Output the [X, Y] coordinate of the center of the cell containing the given text.  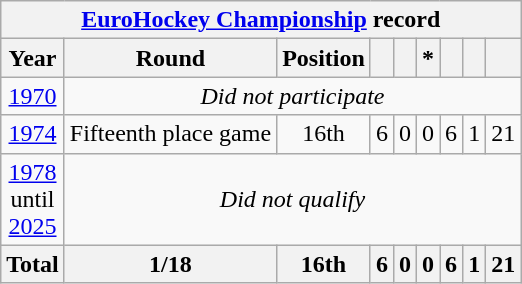
* [428, 58]
EuroHockey Championship record [261, 20]
Did not participate [292, 96]
Total [33, 264]
Year [33, 58]
1974 [33, 134]
Position [324, 58]
1970 [33, 96]
1/18 [170, 264]
Did not qualify [292, 199]
Fifteenth place game [170, 134]
Round [170, 58]
1978until 2025 [33, 199]
